Determine the (X, Y) coordinate at the center of the cell enclosing the given text.  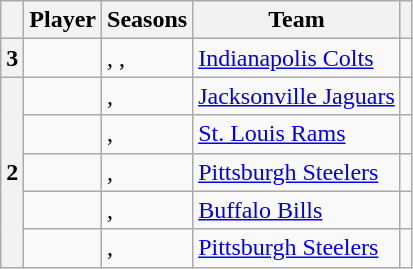
, , (148, 58)
Buffalo Bills (297, 210)
Seasons (148, 20)
Team (297, 20)
St. Louis Rams (297, 134)
3 (12, 58)
2 (12, 172)
Player (63, 20)
Jacksonville Jaguars (297, 96)
Indianapolis Colts (297, 58)
